Scan for the cell matching the given text and deliver its [X, Y] coordinate at center. 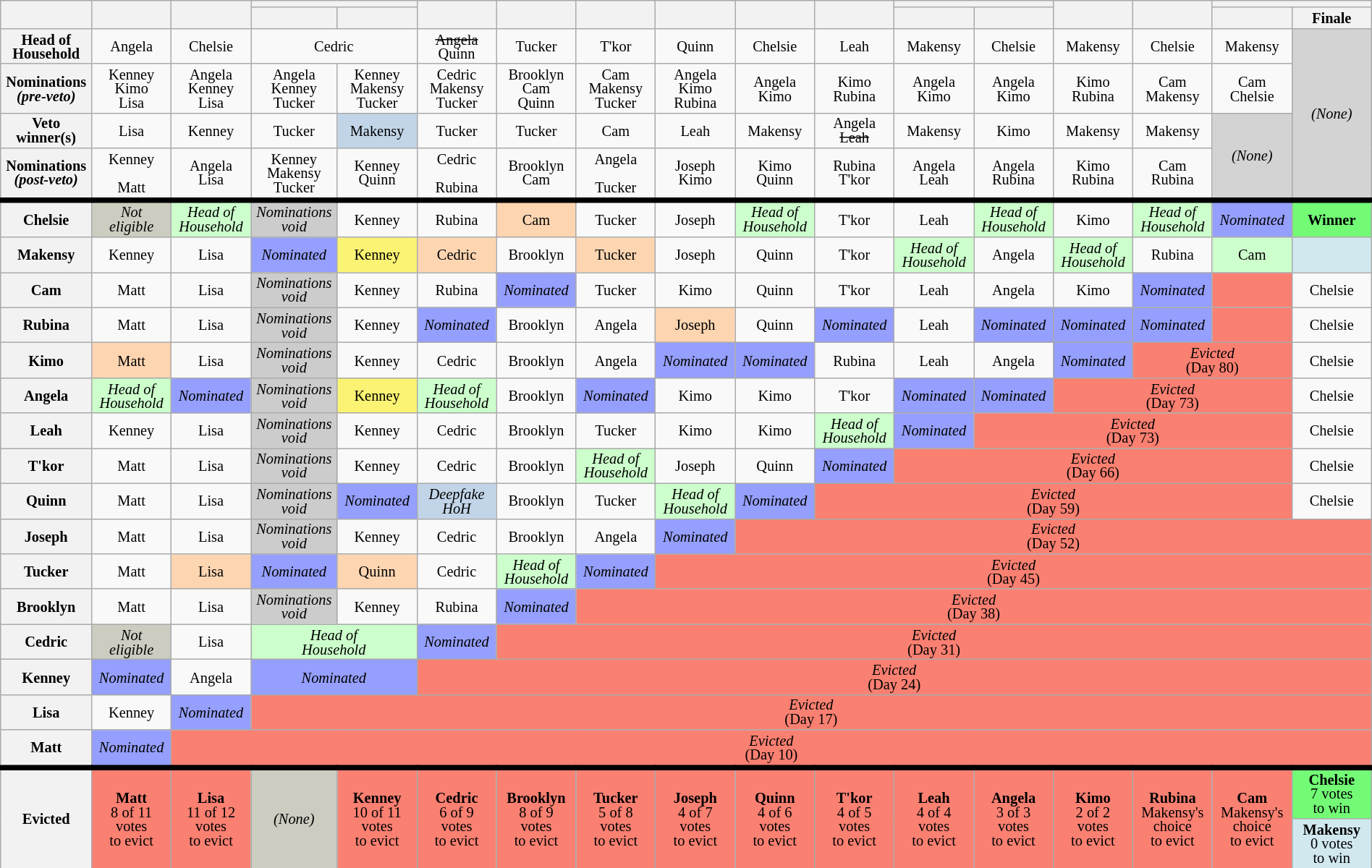
Kimo2 of 2votesto evict [1093, 817]
Evicted(Day 66) [1093, 466]
Cam Chelsie [1252, 88]
Evicted(Day 59) [1054, 501]
RubinaT'kor [855, 174]
Deepfake HoH [457, 501]
Angela3 of 3votesto evict [1014, 817]
CamMakensy'schoiceto evict [1252, 817]
RubinaMakensy'schoiceto evict [1172, 817]
AngelaTucker [616, 174]
Evicted(Day 38) [974, 606]
Evicted(Day 24) [894, 677]
Head of Household [46, 46]
Evicted(Day 31) [933, 642]
AngelaRubina [1014, 174]
CedricMakensyTucker [457, 88]
AngelaKenneyTucker [294, 88]
Nominations(post-veto) [46, 174]
BrooklynCam [536, 174]
AngelaKenneyLisa [211, 88]
KenneyMatt [132, 174]
BrooklynCamQuinn [536, 88]
AngelaQuinn [457, 46]
Cedric6 of 9votesto evict [457, 817]
CamMakensyTucker [616, 88]
KimoQuinn [775, 174]
Joseph4 of 7votesto evict [695, 817]
Winner [1331, 218]
JosephKimo [695, 174]
Evicted(Day 45) [1013, 571]
Kenney10 of 11votesto evict [377, 817]
Veto winner(s) [46, 130]
Evicted(Day 10) [771, 749]
Evicted [46, 817]
CamRubina [1172, 174]
Lisa11 of 12votesto evict [211, 817]
Evicted(Day 52) [1054, 537]
Quinn4 of 6votesto evict [775, 817]
Evicted(Day 80) [1212, 360]
Matt8 of 11votesto evict [132, 817]
Brooklyn8 of 9votesto evict [536, 817]
Evicted(Day 17) [810, 712]
KenneyKimoLisa [132, 88]
Tucker5 of 8votesto evict [616, 817]
AngelaKimoRubina [695, 88]
Makensy 0 votesto win [1331, 843]
AngelaLisa [211, 174]
CamMakensy [1172, 88]
Leah4 of 4votesto evict [934, 817]
KenneyQuinn [377, 174]
Nominations(pre-veto) [46, 88]
T'kor4 of 5votesto evict [855, 817]
Chelsie 7 votesto win [1331, 793]
CedricRubina [457, 174]
Finale [1331, 17]
